Identify which cell holds the provided text, then report its [X, Y] central coordinate. 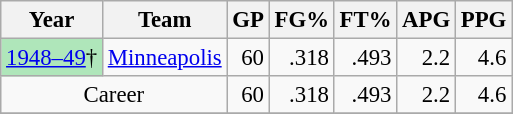
GP [248, 20]
Team [164, 20]
Career [114, 95]
Year [52, 20]
1948–49† [52, 58]
PPG [483, 20]
FG% [302, 20]
APG [426, 20]
Minneapolis [164, 58]
FT% [366, 20]
